For the text-containing cell, return its midpoint in [x, y] coordinate format. 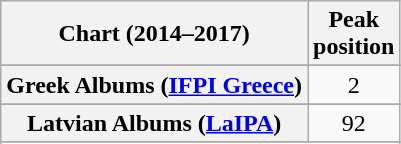
Greek Albums (IFPI Greece) [154, 85]
92 [354, 123]
2 [354, 85]
Latvian Albums (LaIPA) [154, 123]
Chart (2014–2017) [154, 34]
Peakposition [354, 34]
